Identify which cell holds the provided text, then report its (X, Y) central coordinate. 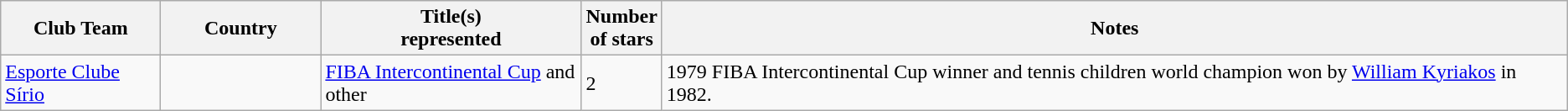
2 (622, 82)
Club Team (80, 29)
Esporte Clube Sírio (80, 82)
1979 FIBA Intercontinental Cup winner and tennis children world champion won by William Kyriakos in 1982. (1114, 82)
Notes (1114, 29)
Numberof stars (622, 29)
Country (241, 29)
FIBA Intercontinental Cup and other (451, 82)
Title(s)represented (451, 29)
